Locate the cell with the specified text and output its (x, y) center coordinate. 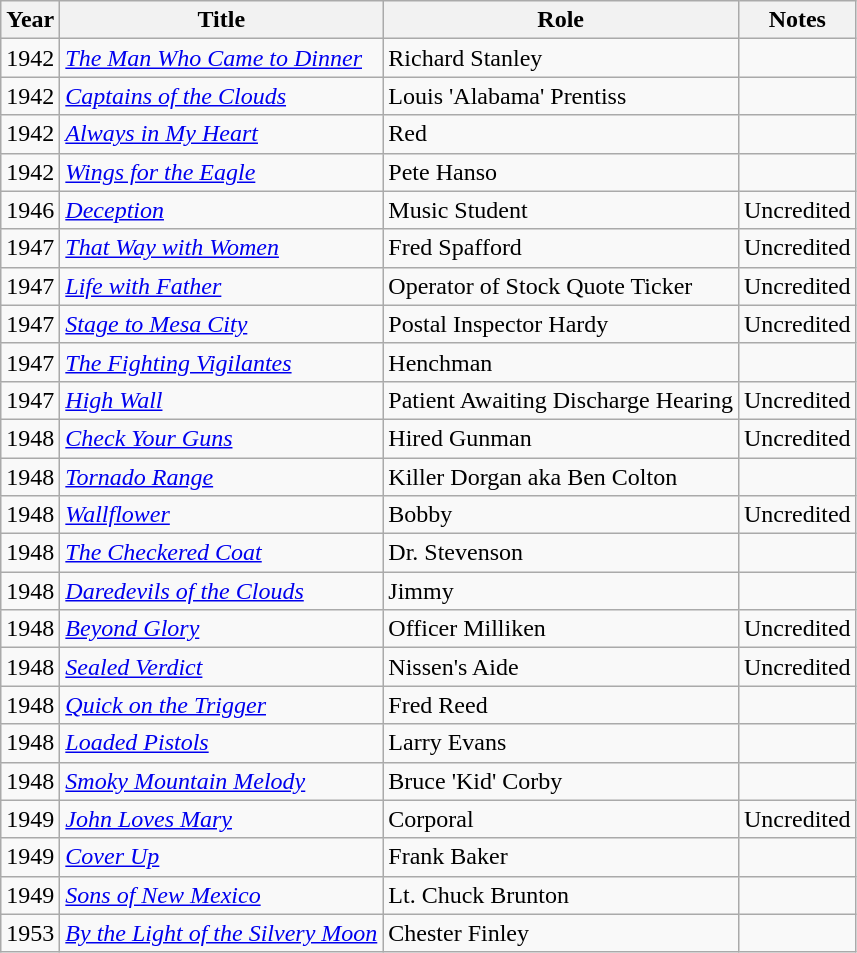
John Loves Mary (222, 819)
Patient Awaiting Discharge Hearing (561, 400)
Check Your Guns (222, 438)
Bobby (561, 515)
Nissen's Aide (561, 667)
That Way with Women (222, 248)
Title (222, 20)
Pete Hanso (561, 172)
Larry Evans (561, 743)
High Wall (222, 400)
Wings for the Eagle (222, 172)
The Checkered Coat (222, 553)
Jimmy (561, 591)
The Man Who Came to Dinner (222, 58)
1953 (30, 933)
Hired Gunman (561, 438)
Corporal (561, 819)
Officer Milliken (561, 629)
Music Student (561, 210)
Richard Stanley (561, 58)
Frank Baker (561, 857)
Captains of the Clouds (222, 96)
Bruce 'Kid' Corby (561, 781)
Role (561, 20)
Louis 'Alabama' Prentiss (561, 96)
Deception (222, 210)
Chester Finley (561, 933)
Postal Inspector Hardy (561, 324)
Quick on the Trigger (222, 705)
Wallflower (222, 515)
Dr. Stevenson (561, 553)
Life with Father (222, 286)
Fred Spafford (561, 248)
By the Light of the Silvery Moon (222, 933)
Loaded Pistols (222, 743)
Notes (797, 20)
Daredevils of the Clouds (222, 591)
Red (561, 134)
Henchman (561, 362)
The Fighting Vigilantes (222, 362)
Year (30, 20)
Tornado Range (222, 477)
Cover Up (222, 857)
Always in My Heart (222, 134)
1946 (30, 210)
Sons of New Mexico (222, 895)
Lt. Chuck Brunton (561, 895)
Operator of Stock Quote Ticker (561, 286)
Fred Reed (561, 705)
Stage to Mesa City (222, 324)
Beyond Glory (222, 629)
Sealed Verdict (222, 667)
Smoky Mountain Melody (222, 781)
Killer Dorgan aka Ben Colton (561, 477)
